Return [x, y] of the center of cell containing provided text 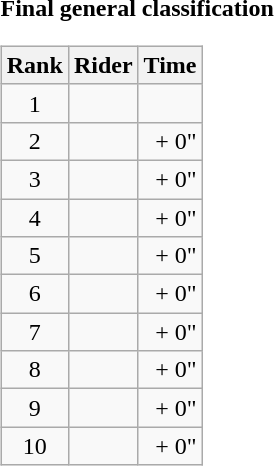
9 [34, 408]
4 [34, 217]
3 [34, 179]
1 [34, 103]
Rider [103, 65]
7 [34, 332]
Time [170, 65]
6 [34, 294]
8 [34, 370]
Rank [34, 65]
2 [34, 141]
10 [34, 446]
5 [34, 256]
